Return (X, Y) of the center of cell containing provided text 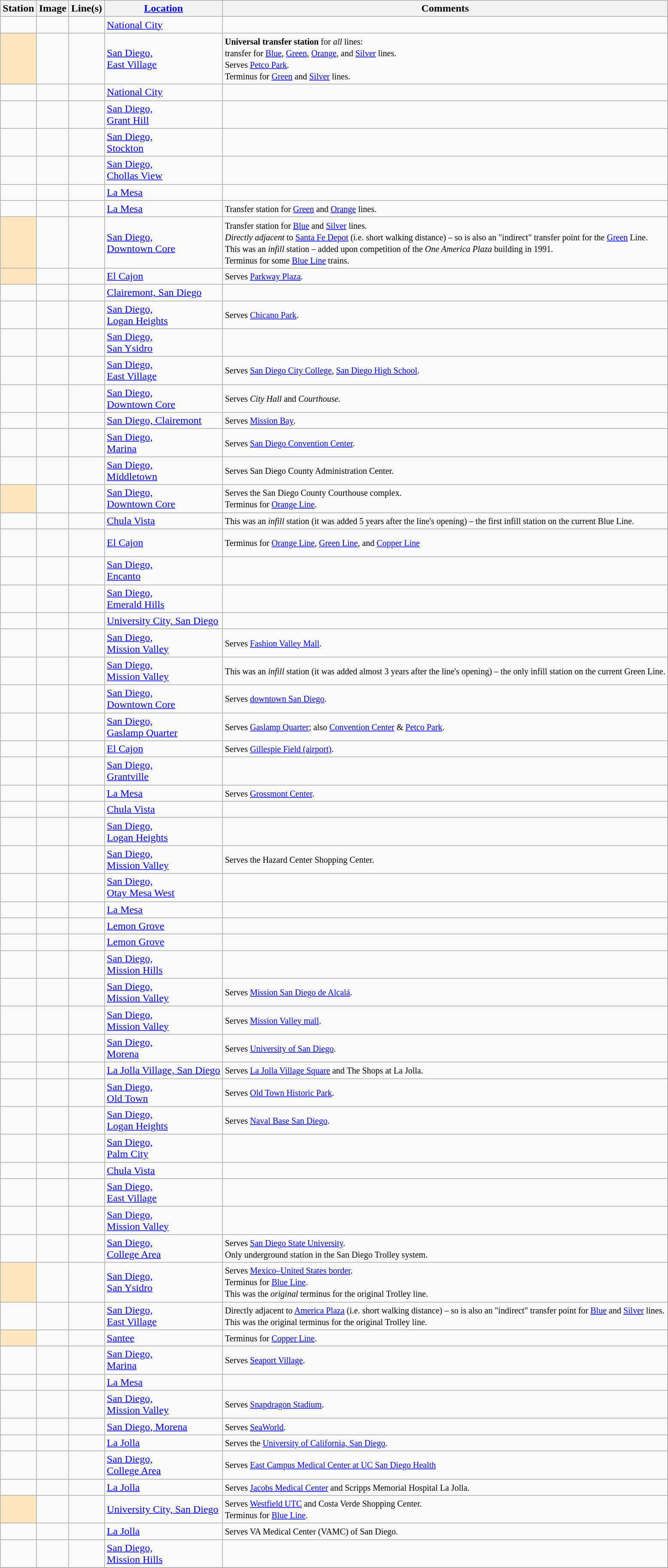
San Diego,Grantville (163, 771)
Terminus for Orange Line, Green Line, and Copper Line (445, 543)
San Diego,Grant Hill (163, 114)
San Diego,Gaslamp Quarter (163, 726)
Serves Mission Bay. (445, 421)
San Diego,Stockton (163, 143)
San Diego,Morena (163, 1048)
Terminus for Copper Line. (445, 1338)
Serves Gaslamp Quarter; also Convention Center & Petco Park. (445, 726)
Image (52, 9)
Serves Old Town Historic Park. (445, 1092)
Serves VA Medical Center (VAMC) of San Diego. (445, 1532)
San Diego,Otay Mesa West (163, 888)
Transfer station for Green and Orange lines. (445, 209)
Serves San Diego State University.Only underground station in the San Diego Trolley system. (445, 1248)
Serves the University of California, San Diego. (445, 1443)
Serves University of San Diego. (445, 1048)
Santee (163, 1338)
Serves the Hazard Center Shopping Center. (445, 859)
Location (163, 9)
Serves Westfield UTC and Costa Verde Shopping Center.Terminus for Blue Line. (445, 1509)
Serves Mexico–United States border.Terminus for Blue Line.This was the original terminus for the original Trolley line. (445, 1282)
Serves Mission Valley mall. (445, 1020)
Serves La Jolla Village Square and The Shops at La Jolla. (445, 1070)
San Diego,Palm City (163, 1149)
Serves the San Diego County Courthouse complex.Terminus for Orange Line. (445, 499)
Serves San Diego City College, San Diego High School. (445, 371)
Serves Fashion Valley Mall. (445, 643)
San Diego, Morena (163, 1426)
San Diego,Old Town (163, 1092)
Clairemont, San Diego (163, 292)
Serves Seaport Village. (445, 1360)
Station (18, 9)
San Diego, Clairemont (163, 421)
San Diego,Emerald Hills (163, 598)
San Diego,Encanto (163, 571)
Serves San Diego Convention Center. (445, 443)
Serves downtown San Diego. (445, 699)
Serves Grossmont Center. (445, 793)
Serves Mission San Diego de Alcalá. (445, 992)
San Diego,Chollas View (163, 170)
Serves Parkway Plaza. (445, 276)
Serves Chicano Park. (445, 314)
This was an infill station (it was added 5 years after the line's opening) – the first infill station on the current Blue Line. (445, 521)
Universal transfer station for all lines:transfer for Blue, Green, Orange, and Silver lines.Serves Petco Park.Terminus for Green and Silver lines. (445, 58)
Serves Snapdragon Stadium. (445, 1404)
La Jolla Village, San Diego (163, 1070)
Serves Jacobs Medical Center and Scripps Memorial Hospital La Jolla. (445, 1487)
Serves SeaWorld. (445, 1426)
This was an infill station (it was added almost 3 years after the line's opening) – the only infill station on the current Green Line. (445, 670)
Line(s) (87, 9)
Serves San Diego County Administration Center. (445, 470)
Serves Naval Base San Diego. (445, 1120)
San Diego,Middletown (163, 470)
Serves East Campus Medical Center at UC San Diego Health (445, 1465)
Serves Gillespie Field (airport). (445, 749)
Comments (445, 9)
Serves City Hall and Courthouse. (445, 398)
